Identify which cell holds the provided text, then report its [x, y] central coordinate. 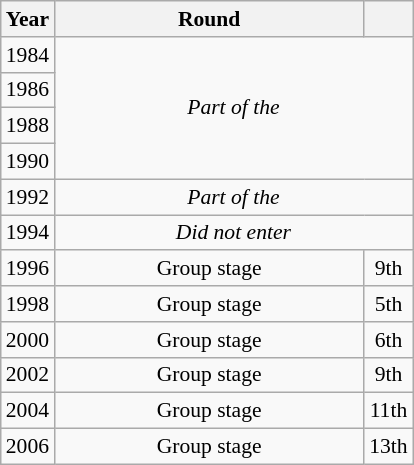
2004 [28, 411]
1994 [28, 233]
11th [388, 411]
2002 [28, 375]
5th [388, 304]
1988 [28, 126]
Did not enter [234, 233]
2000 [28, 340]
1990 [28, 162]
Year [28, 19]
6th [388, 340]
1998 [28, 304]
13th [388, 447]
1992 [28, 197]
1986 [28, 90]
1996 [28, 269]
Round [209, 19]
1984 [28, 55]
2006 [28, 447]
